Scan for the cell matching the given text and deliver its (X, Y) coordinate at center. 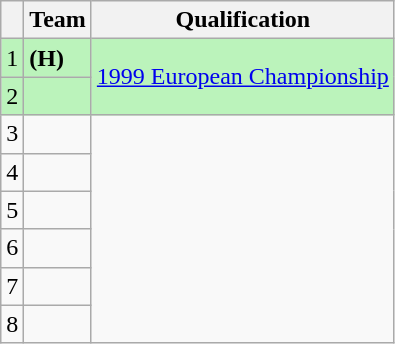
6 (12, 248)
Team (58, 20)
2 (12, 96)
(H) (58, 58)
3 (12, 134)
4 (12, 172)
5 (12, 210)
Qualification (242, 20)
7 (12, 286)
1 (12, 58)
8 (12, 324)
1999 European Championship (242, 77)
